Provide the [X, Y] coordinate of the cell's center where the given text is located.  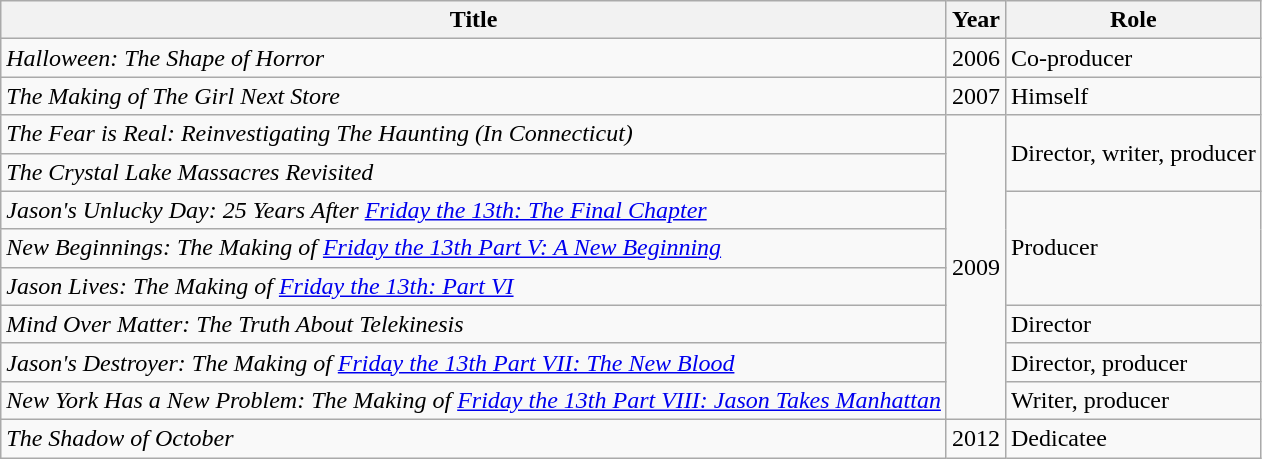
Writer, producer [1133, 400]
Himself [1133, 96]
Jason's Destroyer: The Making of Friday the 13th Part VII: The New Blood [474, 362]
Jason Lives: The Making of Friday the 13th: Part VI [474, 286]
Director, writer, producer [1133, 153]
New York Has a New Problem: The Making of Friday the 13th Part VIII: Jason Takes Manhattan [474, 400]
Dedicatee [1133, 438]
2006 [976, 58]
Title [474, 20]
The Fear is Real: Reinvestigating The Haunting (In Connecticut) [474, 134]
Director, producer [1133, 362]
2009 [976, 267]
Mind Over Matter: The Truth About Telekinesis [474, 324]
New Beginnings: The Making of Friday the 13th Part V: A New Beginning [474, 248]
Halloween: The Shape of Horror [474, 58]
The Crystal Lake Massacres Revisited [474, 172]
2007 [976, 96]
The Making of The Girl Next Store [474, 96]
Co-producer [1133, 58]
Role [1133, 20]
Producer [1133, 248]
2012 [976, 438]
Year [976, 20]
Director [1133, 324]
Jason's Unlucky Day: 25 Years After Friday the 13th: The Final Chapter [474, 210]
The Shadow of October [474, 438]
